Detect which cell encompasses the target text, then output its [X, Y] center coordinate. 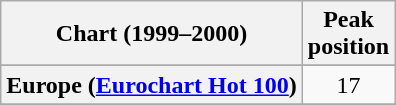
Peakposition [348, 34]
Chart (1999–2000) [152, 34]
Europe (Eurochart Hot 100) [152, 85]
17 [348, 85]
